Find where the given text appears and provide that cell's center as (x, y) coordinate. 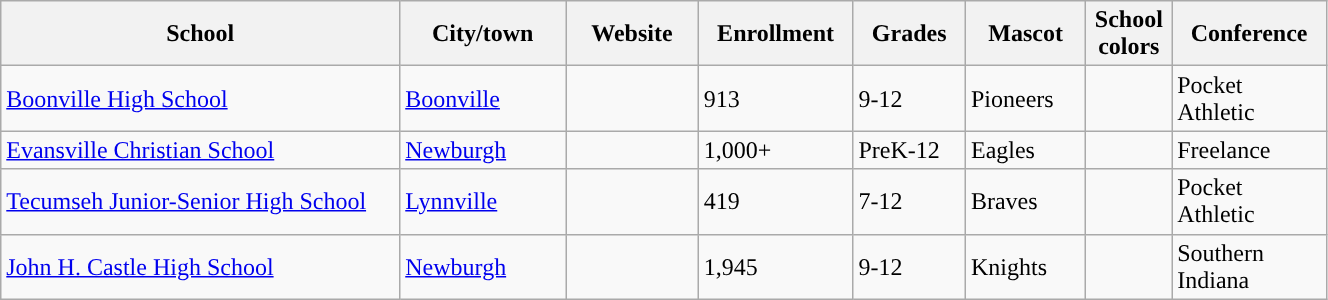
Southern Indiana (1250, 266)
John H. Castle High School (200, 266)
Eagles (1025, 150)
PreK-12 (909, 150)
Grades (909, 34)
1,000+ (776, 150)
School colors (1129, 34)
City/town (483, 34)
School (200, 34)
Tecumseh Junior-Senior High School (200, 202)
419 (776, 202)
Knights (1025, 266)
Website (632, 34)
Braves (1025, 202)
Freelance (1250, 150)
Enrollment (776, 34)
Pioneers (1025, 98)
Boonville High School (200, 98)
913 (776, 98)
Evansville Christian School (200, 150)
7-12 (909, 202)
Mascot (1025, 34)
1,945 (776, 266)
Boonville (483, 98)
Lynnville (483, 202)
Conference (1250, 34)
